Identify which cell holds the provided text, then report its (x, y) central coordinate. 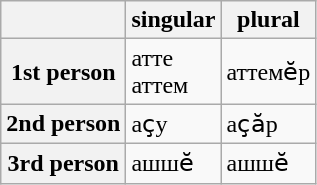
аҫу (174, 124)
аҫӑр (268, 124)
аттемӗр (268, 72)
1st person (64, 72)
singular (174, 20)
аттеаттем (174, 72)
3rd person (64, 163)
2nd person (64, 124)
plural (268, 20)
